Extract the (X, Y) coordinate from the center of the cell holding the provided text.  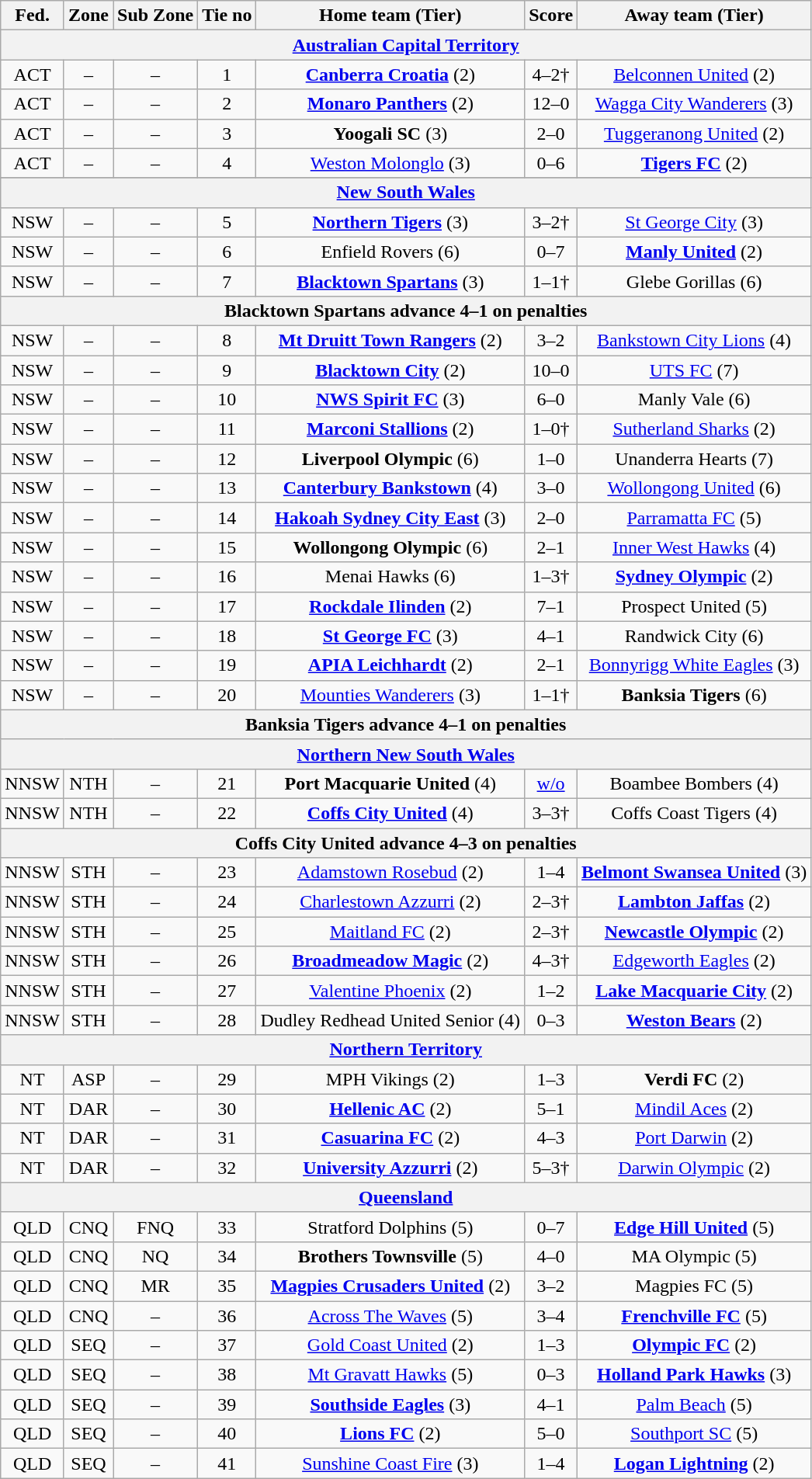
Blacktown City (2) (390, 370)
36 (227, 1316)
Verdi FC (2) (694, 1079)
41 (227, 1463)
Canterbury Bankstown (4) (390, 488)
Sutherland Sharks (2) (694, 429)
Northern New South Wales (406, 754)
3–2† (551, 222)
6 (227, 252)
Port Darwin (2) (694, 1138)
30 (227, 1109)
16 (227, 577)
Logan Lightning (2) (694, 1463)
UTS FC (7) (694, 370)
Wollongong United (6) (694, 488)
Prospect United (5) (694, 606)
0–6 (551, 163)
Australian Capital Territory (406, 45)
Glebe Gorillas (6) (694, 281)
Manly Vale (6) (694, 400)
4 (227, 163)
Marconi Stallions (2) (390, 429)
Gold Coast United (2) (390, 1345)
Mounties Wanderers (3) (390, 695)
12–0 (551, 104)
6–0 (551, 400)
ASP (88, 1079)
3 (227, 134)
Inner West Hawks (4) (694, 547)
Zone (88, 16)
25 (227, 932)
NQ (155, 1256)
St George City (3) (694, 222)
Blacktown Spartans (3) (390, 281)
FNQ (155, 1227)
Banksia Tigers advance 4–1 on penalties (406, 724)
Southport SC (5) (694, 1434)
Blacktown Spartans advance 4–1 on penalties (406, 311)
38 (227, 1375)
33 (227, 1227)
Tie no (227, 16)
28 (227, 1020)
3–0 (551, 488)
5–0 (551, 1434)
3–3† (551, 813)
Belconnen United (2) (694, 75)
Lake Macquarie City (2) (694, 991)
Sub Zone (155, 16)
5 (227, 222)
Broadmeadow Magic (2) (390, 961)
Frenchville FC (5) (694, 1316)
7–1 (551, 606)
Hellenic AC (2) (390, 1109)
Score (551, 16)
32 (227, 1168)
11 (227, 429)
1–3† (551, 577)
Wagga City Wanderers (3) (694, 104)
Coffs City United (4) (390, 813)
5–1 (551, 1109)
5–3† (551, 1168)
w/o (551, 783)
29 (227, 1079)
Bankstown City Lions (4) (694, 340)
Randwick City (6) (694, 636)
Brothers Townsville (5) (390, 1256)
4–0 (551, 1256)
1–0† (551, 429)
Adamstown Rosebud (2) (390, 873)
35 (227, 1286)
4–3 (551, 1138)
3–4 (551, 1316)
Rockdale Ilinden (2) (390, 606)
Mt Gravatt Hawks (5) (390, 1375)
Fed. (33, 16)
Tigers FC (2) (694, 163)
15 (227, 547)
2 (227, 104)
Edge Hill United (5) (694, 1227)
Tuggeranong United (2) (694, 134)
Manly United (2) (694, 252)
Menai Hawks (6) (390, 577)
34 (227, 1256)
University Azzurri (2) (390, 1168)
19 (227, 665)
Wollongong Olympic (6) (390, 547)
13 (227, 488)
27 (227, 991)
8 (227, 340)
Across The Waves (5) (390, 1316)
1 (227, 75)
Sunshine Coast Fire (3) (390, 1463)
Home team (Tier) (390, 16)
1–0 (551, 459)
New South Wales (406, 193)
1–2 (551, 991)
Coffs City United advance 4–3 on penalties (406, 842)
10–0 (551, 370)
MR (155, 1286)
22 (227, 813)
39 (227, 1404)
Southside Eagles (3) (390, 1404)
24 (227, 902)
Darwin Olympic (2) (694, 1168)
Magpies FC (5) (694, 1286)
Lions FC (2) (390, 1434)
Newcastle Olympic (2) (694, 932)
Edgeworth Eagles (2) (694, 961)
NWS Spirit FC (3) (390, 400)
Magpies Crusaders United (2) (390, 1286)
Coffs Coast Tigers (4) (694, 813)
Parramatta FC (5) (694, 518)
Charlestown Azzurri (2) (390, 902)
Dudley Redhead United Senior (4) (390, 1020)
Hakoah Sydney City East (3) (390, 518)
12 (227, 459)
10 (227, 400)
Canberra Croatia (2) (390, 75)
St George FC (3) (390, 636)
Weston Molonglo (3) (390, 163)
26 (227, 961)
7 (227, 281)
Northern Territory (406, 1050)
Palm Beach (5) (694, 1404)
Bonnyrigg White Eagles (3) (694, 665)
Valentine Phoenix (2) (390, 991)
9 (227, 370)
Enfield Rovers (6) (390, 252)
20 (227, 695)
Mt Druitt Town Rangers (2) (390, 340)
Queensland (406, 1197)
23 (227, 873)
MPH Vikings (2) (390, 1079)
MA Olympic (5) (694, 1256)
Stratford Dolphins (5) (390, 1227)
Northern Tigers (3) (390, 222)
Belmont Swansea United (3) (694, 873)
Sydney Olympic (2) (694, 577)
Holland Park Hawks (3) (694, 1375)
Port Macquarie United (4) (390, 783)
Casuarina FC (2) (390, 1138)
17 (227, 606)
Banksia Tigers (6) (694, 695)
APIA Leichhardt (2) (390, 665)
Mindil Aces (2) (694, 1109)
Yoogali SC (3) (390, 134)
Away team (Tier) (694, 16)
31 (227, 1138)
37 (227, 1345)
18 (227, 636)
Maitland FC (2) (390, 932)
Lambton Jaffas (2) (694, 902)
40 (227, 1434)
4–2† (551, 75)
21 (227, 783)
Unanderra Hearts (7) (694, 459)
Weston Bears (2) (694, 1020)
Monaro Panthers (2) (390, 104)
4–3† (551, 961)
14 (227, 518)
Liverpool Olympic (6) (390, 459)
Boambee Bombers (4) (694, 783)
Olympic FC (2) (694, 1345)
